Detect which cell encompasses the target text, then output its (x, y) center coordinate. 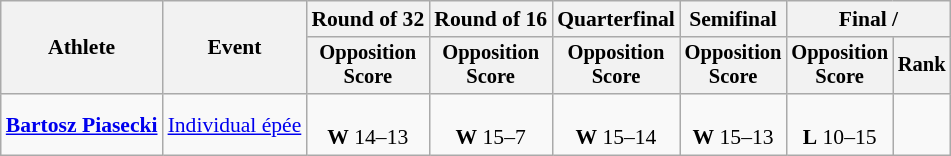
Rank (922, 66)
Athlete (82, 48)
Final / (868, 19)
W 14–13 (368, 124)
Semifinal (734, 19)
Event (235, 48)
Round of 16 (490, 19)
Round of 32 (368, 19)
W 15–13 (734, 124)
Quarterfinal (616, 19)
W 15–14 (616, 124)
W 15–7 (490, 124)
L 10–15 (840, 124)
Individual épée (235, 124)
Bartosz Piasecki (82, 124)
